Determine the [x, y] coordinate at the center of the cell enclosing the given text.  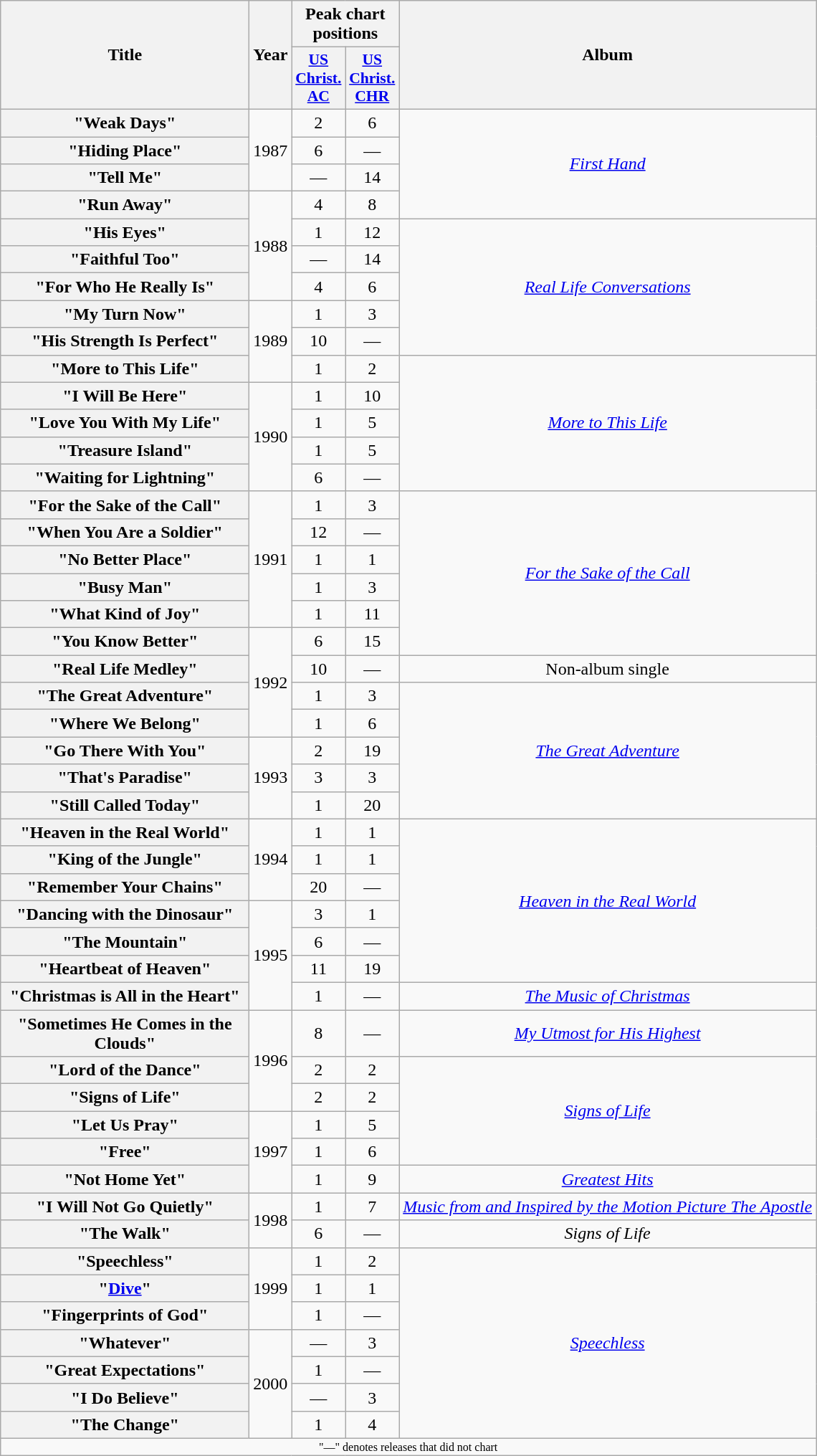
Music from and Inspired by the Motion Picture The Apostle [608, 1207]
"The Mountain" [125, 941]
"Lord of the Dance" [125, 1070]
"Fingerprints of God" [125, 1315]
"I Will Be Here" [125, 396]
More to This Life [608, 423]
"Dancing with the Dinosaur" [125, 914]
"My Turn Now" [125, 314]
"Signs of Life" [125, 1098]
"Treasure Island" [125, 450]
"For the Sake of the Call" [125, 505]
1995 [271, 955]
"Waiting for Lightning" [125, 477]
2000 [271, 1384]
1996 [271, 1060]
1993 [271, 778]
1994 [271, 860]
"Not Home Yet" [125, 1179]
9 [373, 1179]
US Christ. CHR [373, 79]
1991 [271, 559]
Non-album single [608, 669]
Heaven in the Real World [608, 900]
Album [608, 55]
"No Better Place" [125, 559]
Speechless [608, 1343]
"Faithful Too" [125, 260]
1988 [271, 246]
"Remember Your Chains" [125, 887]
"The Great Adventure" [125, 696]
For the Sake of the Call [608, 573]
"Dive" [125, 1288]
"Sometimes He Comes in the Clouds" [125, 1032]
"Busy Man" [125, 587]
"Love You With My Life" [125, 423]
"I Will Not Go Quietly" [125, 1207]
"Great Expectations" [125, 1370]
"King of the Jungle" [125, 860]
"More to This Life" [125, 368]
"Whatever" [125, 1343]
Greatest Hits [608, 1179]
1992 [271, 682]
"What Kind of Joy" [125, 614]
1990 [271, 437]
"Still Called Today" [125, 805]
"The Walk" [125, 1234]
"Heaven in the Real World" [125, 832]
The Great Adventure [608, 751]
Title [125, 55]
"His Eyes" [125, 232]
Peak chart positions [345, 24]
"Christmas is All in the Heart" [125, 996]
My Utmost for His Highest [608, 1032]
1999 [271, 1288]
1997 [271, 1152]
"I Do Believe" [125, 1397]
"That's Paradise" [125, 778]
"—" denotes releases that did not chart [408, 1447]
The Music of Christmas [608, 996]
"Go There With You" [125, 751]
"Heartbeat of Heaven" [125, 969]
Real Life Conversations [608, 287]
7 [373, 1207]
"Let Us Pray" [125, 1125]
Year [271, 55]
"You Know Better" [125, 642]
"Where We Belong" [125, 723]
"Run Away" [125, 205]
"When You Are a Soldier" [125, 532]
"Speechless" [125, 1261]
"His Strength Is Perfect" [125, 341]
US Christ. AC [318, 79]
"Tell Me" [125, 178]
"The Change" [125, 1424]
"For Who He Really Is" [125, 287]
First Hand [608, 163]
1987 [271, 150]
"Real Life Medley" [125, 669]
"Hiding Place" [125, 150]
"Weak Days" [125, 123]
15 [373, 642]
1998 [271, 1220]
1989 [271, 341]
"Free" [125, 1152]
